Find where the given text appears and provide that cell's center as (X, Y) coordinate. 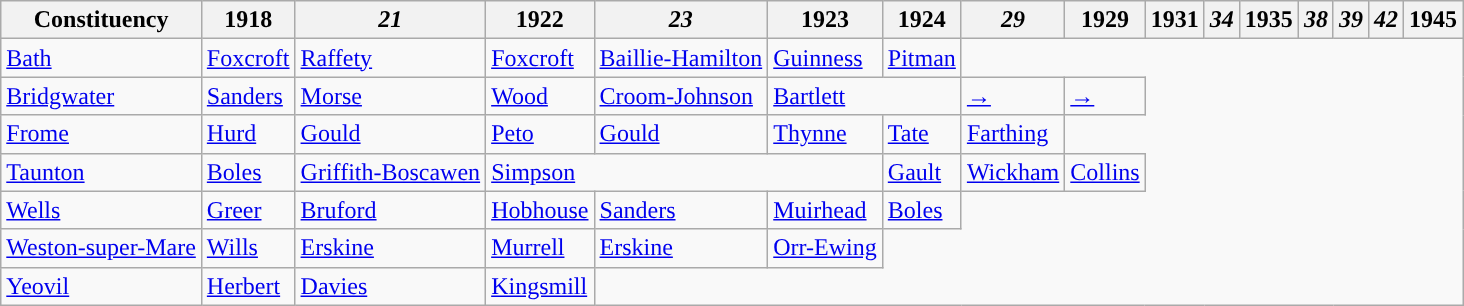
Bartlett (865, 96)
Simpson (684, 172)
29 (1012, 20)
Muirhead (826, 210)
Kingsmill (540, 286)
Hurd (248, 134)
Wills (248, 248)
Constituency (102, 20)
Wood (540, 96)
1918 (248, 20)
Croom-Johnson (681, 96)
Murrell (540, 248)
Herbert (248, 286)
Farthing (1012, 134)
Collins (1105, 172)
1922 (540, 20)
Taunton (102, 172)
21 (390, 20)
Wells (102, 210)
1945 (1434, 20)
42 (1386, 20)
23 (681, 20)
Morse (390, 96)
Davies (390, 286)
39 (1350, 20)
Griffith-Boscawen (390, 172)
Wickham (1012, 172)
38 (1316, 20)
1935 (1268, 20)
1931 (1174, 20)
Thynne (826, 134)
Baillie-Hamilton (681, 58)
Guinness (826, 58)
Peto (540, 134)
Weston-super-Mare (102, 248)
1929 (1105, 20)
Bruford (390, 210)
34 (1222, 20)
Bath (102, 58)
Frome (102, 134)
1923 (826, 20)
Raffety (390, 58)
Yeovil (102, 286)
Hobhouse (540, 210)
Greer (248, 210)
Orr-Ewing (826, 248)
Pitman (922, 58)
1924 (922, 20)
Bridgwater (102, 96)
Tate (922, 134)
Gault (922, 172)
